Capture the cell that displays the provided text and extract its [x, y] central coordinate. 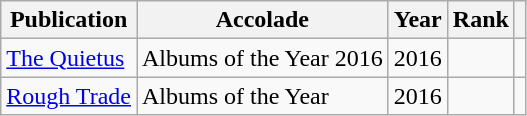
Publication [69, 20]
The Quietus [69, 58]
Accolade [262, 20]
Rough Trade [69, 96]
Albums of the Year 2016 [262, 58]
Year [418, 20]
Rank [480, 20]
Albums of the Year [262, 96]
